Determine the [X, Y] coordinate at the center of the cell enclosing the given text.  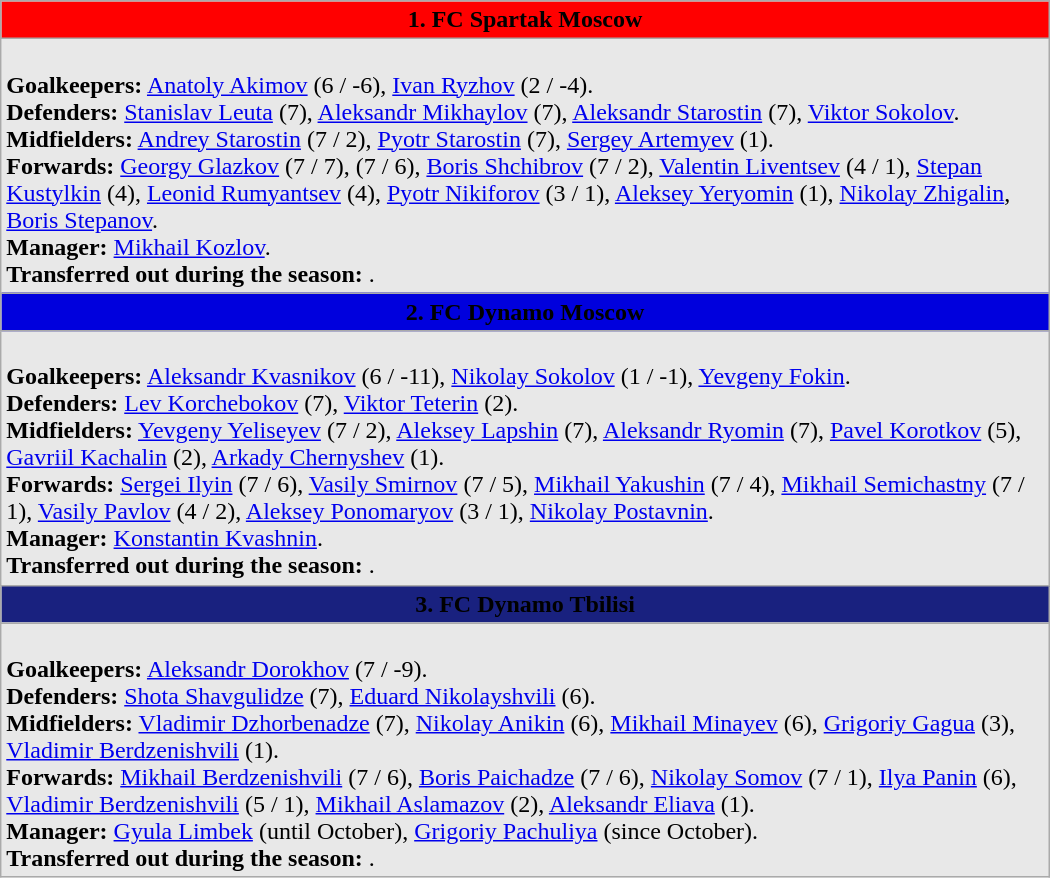
3. FC Dynamo Tbilisi [525, 604]
2. FC Dynamo Moscow [525, 312]
1. FC Spartak Moscow [525, 20]
